Provide the (X, Y) coordinate of the cell's center where the given text is located.  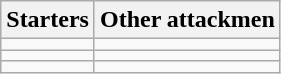
Starters (48, 20)
Other attackmen (187, 20)
